Capture the cell that displays the provided text and extract its (X, Y) central coordinate. 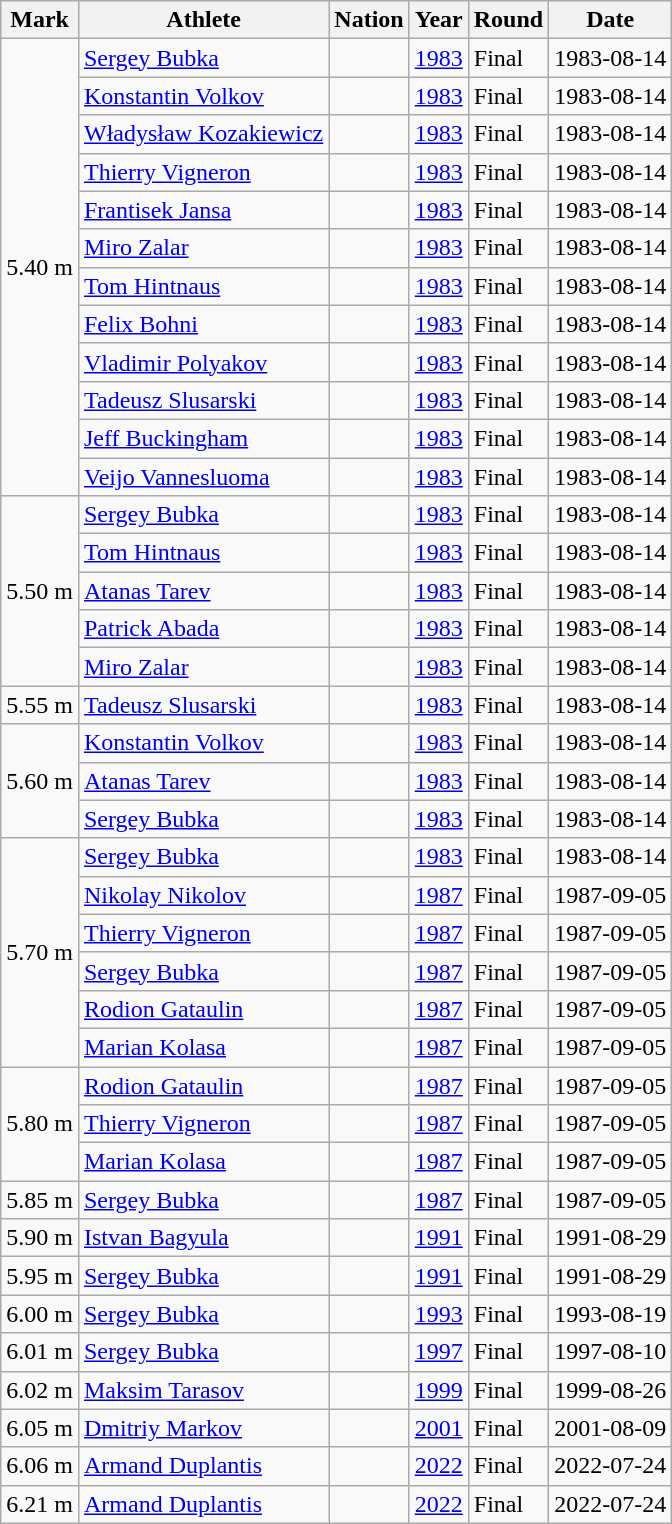
Władysław Kozakiewicz (203, 134)
Istvan Bagyula (203, 1238)
2001-08-09 (610, 1428)
Felix Bohni (203, 324)
Frantisek Jansa (203, 210)
2001 (438, 1428)
1997-08-10 (610, 1352)
Year (438, 20)
Maksim Tarasov (203, 1390)
5.90 m (40, 1238)
5.55 m (40, 705)
5.40 m (40, 268)
5.80 m (40, 1123)
Jeff Buckingham (203, 438)
5.85 m (40, 1200)
Dmitriy Markov (203, 1428)
Date (610, 20)
Athlete (203, 20)
5.50 m (40, 591)
6.00 m (40, 1314)
Patrick Abada (203, 629)
1999-08-26 (610, 1390)
5.60 m (40, 781)
Nikolay Nikolov (203, 895)
1999 (438, 1390)
6.02 m (40, 1390)
1993 (438, 1314)
1997 (438, 1352)
5.70 m (40, 952)
Vladimir Polyakov (203, 362)
Nation (369, 20)
6.06 m (40, 1466)
6.05 m (40, 1428)
Veijo Vannesluoma (203, 477)
5.95 m (40, 1276)
6.01 m (40, 1352)
Mark (40, 20)
6.21 m (40, 1504)
1993-08-19 (610, 1314)
Round (508, 20)
